Output the [x, y] coordinate of the center of the cell containing the given text.  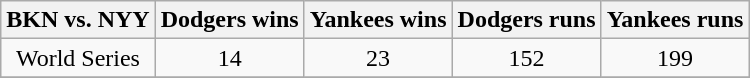
199 [675, 58]
152 [526, 58]
BKN vs. NYY [78, 20]
14 [230, 58]
Dodgers runs [526, 20]
World Series [78, 58]
Yankees wins [378, 20]
Dodgers wins [230, 20]
Yankees runs [675, 20]
23 [378, 58]
